For the text-containing cell, return its midpoint in [x, y] coordinate format. 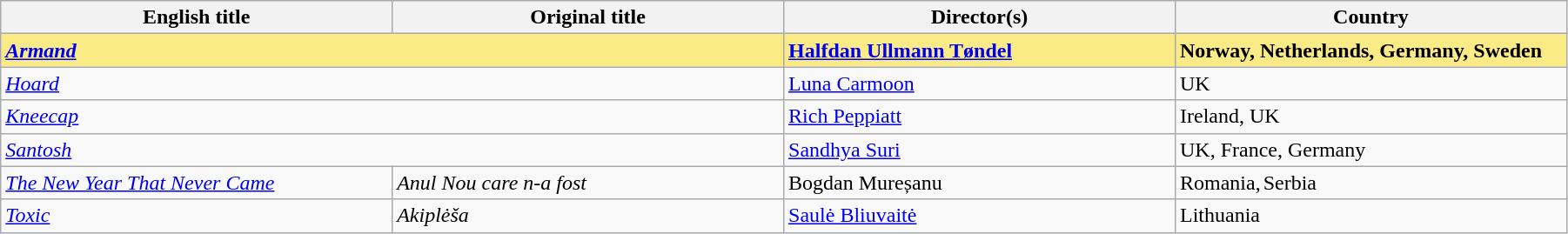
Sandhya Suri [980, 150]
Armand [392, 50]
Anul Nou care n-a fost [588, 183]
Norway, Netherlands, Germany, Sweden [1370, 50]
Akiplėša [588, 216]
Rich Peppiatt [980, 117]
Santosh [392, 150]
Kneecap [392, 117]
Original title [588, 17]
Lithuania [1370, 216]
Hoard [392, 84]
Halfdan Ullmann Tøndel [980, 50]
Director(s) [980, 17]
Bogdan Mureșanu [980, 183]
Saulė Bliuvaitė [980, 216]
Luna Carmoon [980, 84]
Toxic [197, 216]
Romania, Serbia [1370, 183]
UK [1370, 84]
UK, France, Germany [1370, 150]
Ireland, UK [1370, 117]
Country [1370, 17]
The New Year That Never Came [197, 183]
English title [197, 17]
